Provide the [x, y] coordinate of the cell's center where the given text is located.  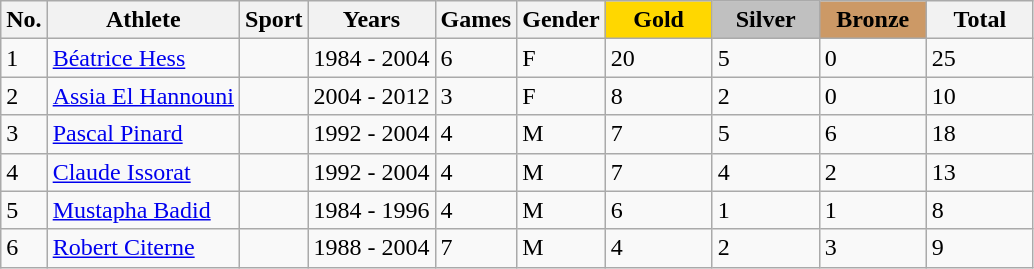
Béatrice Hess [143, 58]
Gold [658, 20]
Sport [274, 20]
Years [372, 20]
Robert Citerne [143, 248]
1984 - 2004 [372, 58]
10 [980, 96]
Silver [766, 20]
Gender [561, 20]
13 [980, 172]
1984 - 1996 [372, 210]
Games [476, 20]
No. [24, 20]
Total [980, 20]
20 [658, 58]
18 [980, 134]
Claude Issorat [143, 172]
9 [980, 248]
Assia El Hannouni [143, 96]
2004 - 2012 [372, 96]
Mustapha Badid [143, 210]
25 [980, 58]
Bronze [872, 20]
1988 - 2004 [372, 248]
Athlete [143, 20]
Pascal Pinard [143, 134]
